Return (x, y) of the center of cell containing provided text 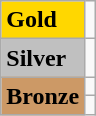
Bronze (43, 96)
Gold (43, 20)
Silver (43, 58)
